Find where the given text appears and provide that cell's center as [x, y] coordinate. 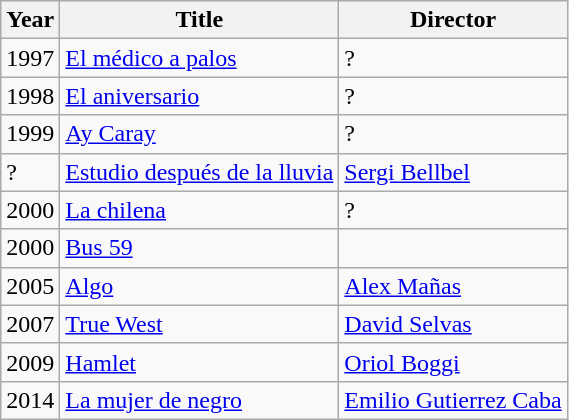
Director [453, 20]
Hamlet [200, 362]
1998 [30, 96]
2005 [30, 286]
1999 [30, 134]
Alex Mañas [453, 286]
La mujer de negro [200, 400]
2007 [30, 324]
Oriol Boggi [453, 362]
2009 [30, 362]
Algo [200, 286]
1997 [30, 58]
Year [30, 20]
2014 [30, 400]
David Selvas [453, 324]
El médico a palos [200, 58]
El aniversario [200, 96]
Emilio Gutierrez Caba [453, 400]
Title [200, 20]
Sergi Bellbel [453, 172]
Bus 59 [200, 248]
Estudio después de la lluvia [200, 172]
La chilena [200, 210]
True West [200, 324]
Ay Caray [200, 134]
